For the text-containing cell, return its midpoint in [x, y] coordinate format. 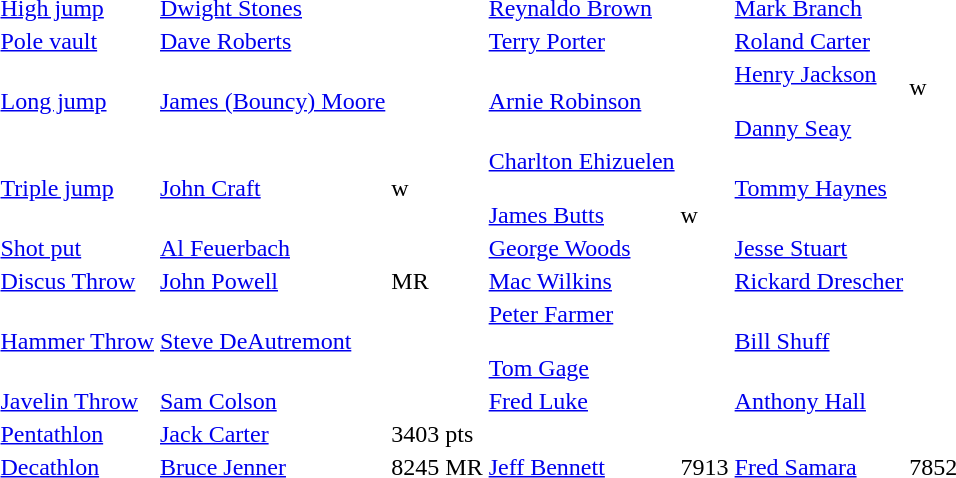
Fred Luke [582, 401]
Arnie Robinson [582, 101]
John Powell [273, 281]
George Woods [582, 248]
Sam Colson [273, 401]
Roland Carter [819, 41]
Henry JacksonDanny Seay [819, 101]
Bill Shuff [819, 341]
Mac Wilkins [582, 281]
Charlton EhizuelenJames Butts [582, 188]
Tommy Haynes [819, 188]
Anthony Hall [819, 401]
Peter FarmerTom Gage [582, 341]
James (Bouncy) Moore [273, 101]
MR [437, 281]
Jack Carter [273, 434]
3403 pts [437, 434]
Steve DeAutremont [273, 341]
Terry Porter [582, 41]
Jesse Stuart [819, 248]
Rickard Drescher [819, 281]
Al Feuerbach [273, 248]
John Craft [273, 188]
Dave Roberts [273, 41]
